Search for the cell housing the specified text and yield its [X, Y] center coordinate. 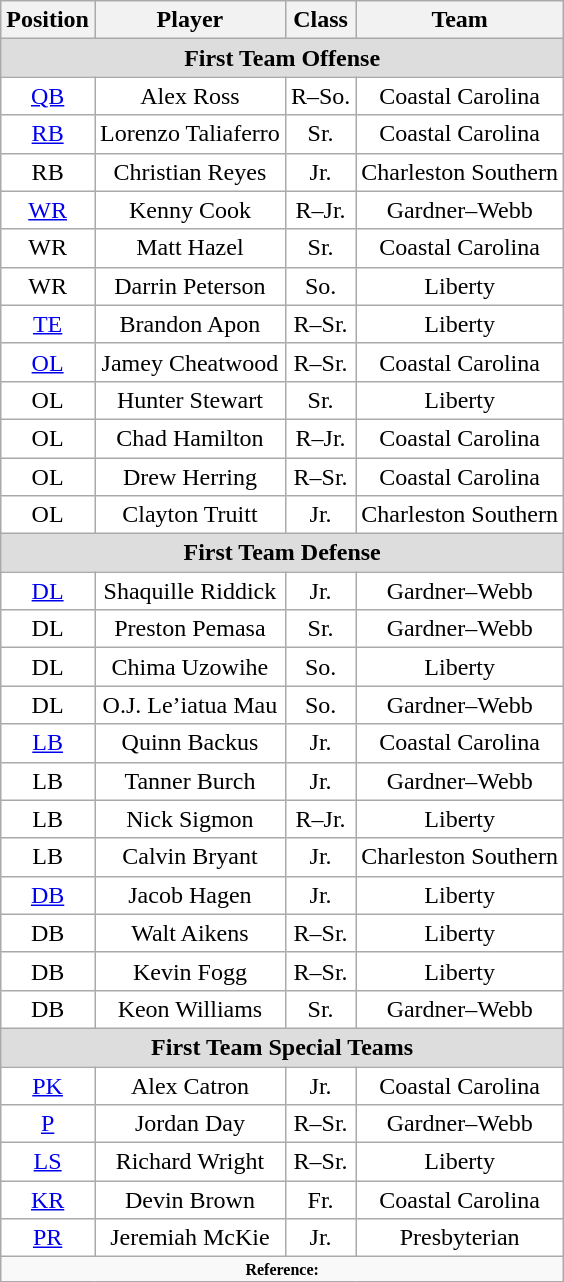
Player [190, 20]
Nick Sigmon [190, 819]
Reference: [282, 1269]
Hunter Stewart [190, 400]
Jamey Cheatwood [190, 362]
First Team Defense [282, 553]
Darrin Peterson [190, 286]
Keon Williams [190, 1009]
First Team Special Teams [282, 1047]
Jacob Hagen [190, 895]
KR [48, 1200]
Devin Brown [190, 1200]
Drew Herring [190, 477]
QB [48, 96]
Fr. [320, 1200]
R–So. [320, 96]
Clayton Truitt [190, 515]
Matt Hazel [190, 248]
Christian Reyes [190, 172]
Richard Wright [190, 1162]
Team [460, 20]
Shaquille Riddick [190, 591]
TE [48, 324]
Walt Aikens [190, 933]
Tanner Burch [190, 781]
Class [320, 20]
PR [48, 1238]
P [48, 1124]
Presbyterian [460, 1238]
Brandon Apon [190, 324]
Jeremiah McKie [190, 1238]
Kenny Cook [190, 210]
Chima Uzowihe [190, 667]
Kevin Fogg [190, 971]
Alex Catron [190, 1085]
Preston Pemasa [190, 629]
First Team Offense [282, 58]
PK [48, 1085]
Alex Ross [190, 96]
Jordan Day [190, 1124]
Position [48, 20]
LS [48, 1162]
Quinn Backus [190, 743]
Calvin Bryant [190, 857]
Lorenzo Taliaferro [190, 134]
O.J. Le’iatua Mau [190, 705]
Chad Hamilton [190, 438]
